Locate the cell with the specified text and output its [X, Y] center coordinate. 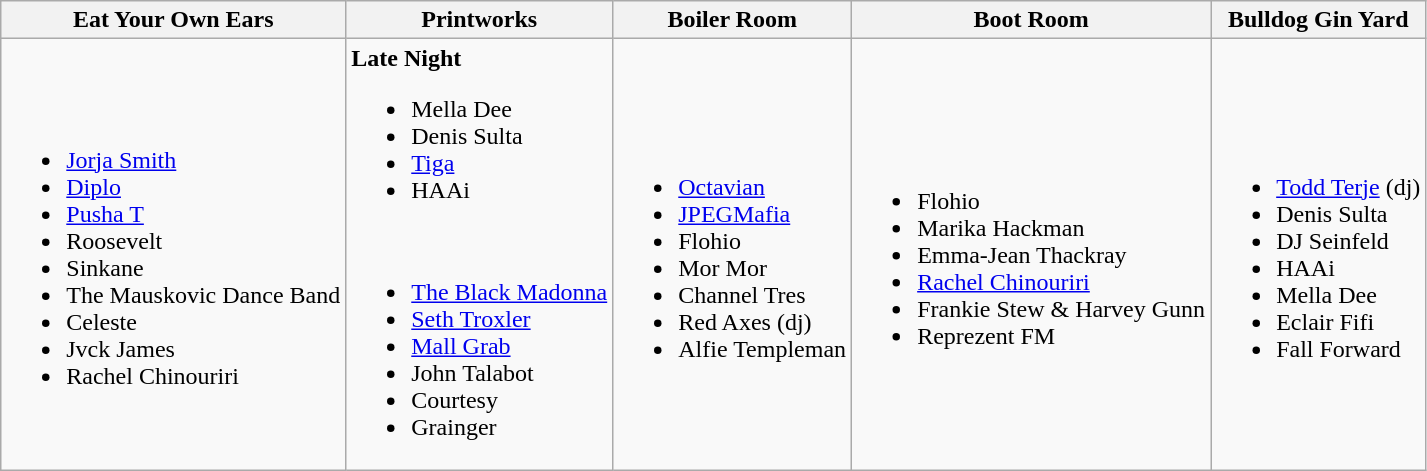
Todd Terje (dj)Denis SultaDJ SeinfeldHAAiMella DeeEclair FifiFall Forward [1318, 254]
Boiler Room [732, 20]
Eat Your Own Ears [174, 20]
Boot Room [1032, 20]
Jorja SmithDiploPusha TRooseveltSinkaneThe Mauskovic Dance BandCelesteJvck JamesRachel Chinouriri [174, 254]
OctavianJPEGMafiaFlohioMor MorChannel TresRed Axes (dj)Alfie Templeman [732, 254]
Printworks [480, 20]
FlohioMarika HackmanEmma-Jean ThackrayRachel ChinouririFrankie Stew & Harvey GunnReprezent FM [1032, 254]
Bulldog Gin Yard [1318, 20]
Late NightMella DeeDenis SultaTigaHAAiThe Black MadonnaSeth TroxlerMall GrabJohn TalabotCourtesyGrainger [480, 254]
